Find where the given text appears and provide that cell's center as [X, Y] coordinate. 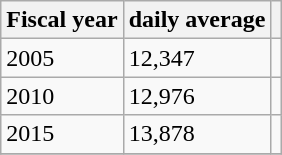
12,347 [197, 58]
daily average [197, 20]
2015 [62, 134]
Fiscal year [62, 20]
2010 [62, 96]
2005 [62, 58]
12,976 [197, 96]
13,878 [197, 134]
